Find where the given text appears and provide that cell's center as [X, Y] coordinate. 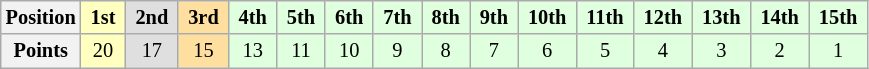
1st [104, 17]
10th [547, 17]
15th [838, 17]
8 [446, 51]
13th [721, 17]
20 [104, 51]
11th [604, 17]
17 [152, 51]
12th [663, 17]
7th [397, 17]
14th [779, 17]
1 [838, 51]
6th [349, 17]
2nd [152, 17]
11 [301, 51]
5th [301, 17]
9th [494, 17]
2 [779, 51]
3 [721, 51]
3rd [203, 17]
5 [604, 51]
15 [203, 51]
9 [397, 51]
13 [253, 51]
7 [494, 51]
10 [349, 51]
4 [663, 51]
4th [253, 17]
6 [547, 51]
8th [446, 17]
Points [41, 51]
Position [41, 17]
